Output the [X, Y] coordinate of the center of the cell containing the given text.  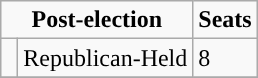
Post-election [97, 20]
8 [225, 58]
Republican-Held [106, 58]
Seats [225, 20]
